Extract the (x, y) coordinate from the center of the cell holding the provided text.  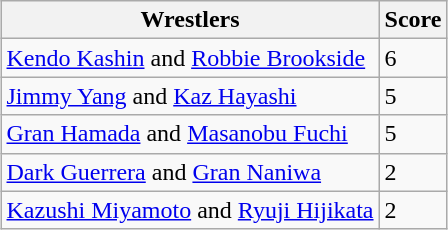
Wrestlers (190, 20)
Gran Hamada and Masanobu Fuchi (190, 134)
Dark Guerrera and Gran Naniwa (190, 172)
Kazushi Miyamoto and Ryuji Hijikata (190, 210)
Kendo Kashin and Robbie Brookside (190, 58)
Score (413, 20)
6 (413, 58)
Jimmy Yang and Kaz Hayashi (190, 96)
